Determine the [X, Y] coordinate at the center of the cell enclosing the given text.  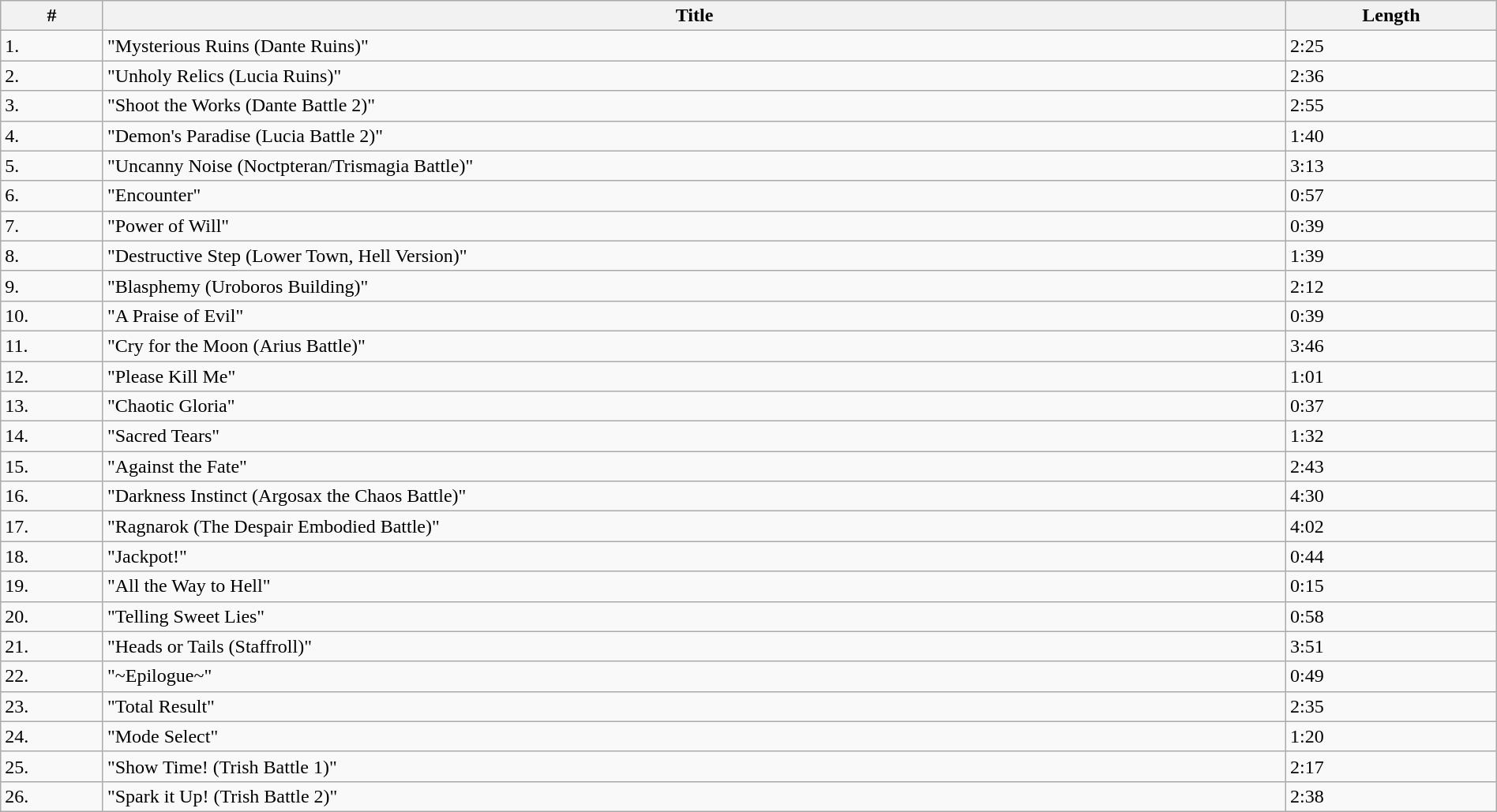
0:44 [1391, 556]
"Spark it Up! (Trish Battle 2)" [694, 796]
26. [52, 796]
"Please Kill Me" [694, 376]
5. [52, 166]
13. [52, 406]
19. [52, 586]
20. [52, 616]
22. [52, 676]
"Cry for the Moon (Arius Battle)" [694, 346]
2:35 [1391, 706]
"Encounter" [694, 196]
24. [52, 736]
4:02 [1391, 526]
7. [52, 226]
"Against the Fate" [694, 466]
12. [52, 376]
3. [52, 106]
0:58 [1391, 616]
18. [52, 556]
"Show Time! (Trish Battle 1)" [694, 766]
2:25 [1391, 46]
"Telling Sweet Lies" [694, 616]
6. [52, 196]
"Darkness Instinct (Argosax the Chaos Battle)" [694, 496]
"Destructive Step (Lower Town, Hell Version)" [694, 256]
"Demon's Paradise (Lucia Battle 2)" [694, 136]
"Shoot the Works (Dante Battle 2)" [694, 106]
9. [52, 286]
1:40 [1391, 136]
0:57 [1391, 196]
# [52, 16]
4:30 [1391, 496]
2. [52, 76]
"Jackpot!" [694, 556]
21. [52, 646]
"Total Result" [694, 706]
2:12 [1391, 286]
1:20 [1391, 736]
23. [52, 706]
8. [52, 256]
3:46 [1391, 346]
2:36 [1391, 76]
10. [52, 316]
Title [694, 16]
4. [52, 136]
15. [52, 466]
25. [52, 766]
17. [52, 526]
"Mode Select" [694, 736]
1:39 [1391, 256]
"Power of Will" [694, 226]
1:01 [1391, 376]
2:43 [1391, 466]
16. [52, 496]
14. [52, 436]
1:32 [1391, 436]
1. [52, 46]
2:38 [1391, 796]
3:13 [1391, 166]
"A Praise of Evil" [694, 316]
0:15 [1391, 586]
"Unholy Relics (Lucia Ruins)" [694, 76]
0:37 [1391, 406]
"~Epilogue~" [694, 676]
11. [52, 346]
0:49 [1391, 676]
"Heads or Tails (Staffroll)" [694, 646]
"Ragnarok (The Despair Embodied Battle)" [694, 526]
3:51 [1391, 646]
"Blasphemy (Uroboros Building)" [694, 286]
"Sacred Tears" [694, 436]
"Mysterious Ruins (Dante Ruins)" [694, 46]
2:55 [1391, 106]
"Chaotic Gloria" [694, 406]
2:17 [1391, 766]
"Uncanny Noise (Noctpteran/Trismagia Battle)" [694, 166]
"All the Way to Hell" [694, 586]
Length [1391, 16]
